Detect which cell encompasses the target text, then output its (x, y) center coordinate. 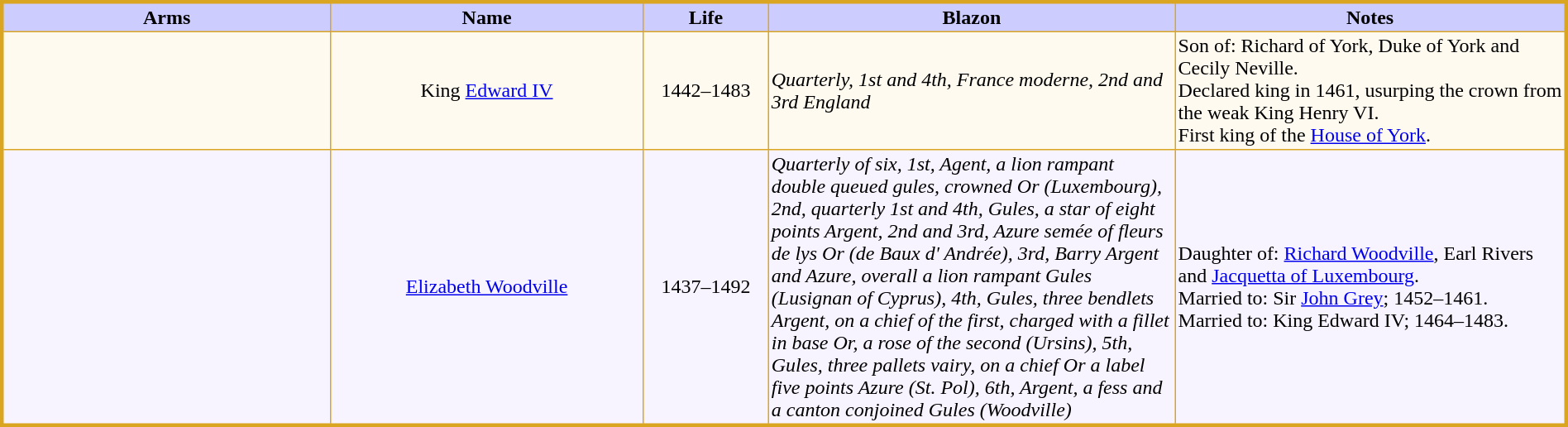
King Edward IV (486, 90)
Arms (165, 17)
1442–1483 (706, 90)
Blazon (972, 17)
Life (706, 17)
1437–1492 (706, 288)
Notes (1371, 17)
Quarterly, 1st and 4th, France moderne, 2nd and 3rd England (972, 90)
Name (486, 17)
Elizabeth Woodville (486, 288)
Daughter of: Richard Woodville, Earl Rivers and Jacquetta of Luxembourg.Married to: Sir John Grey; 1452–1461.Married to: King Edward IV; 1464–1483. (1371, 288)
